Output the (x, y) coordinate of the center of the cell containing the given text.  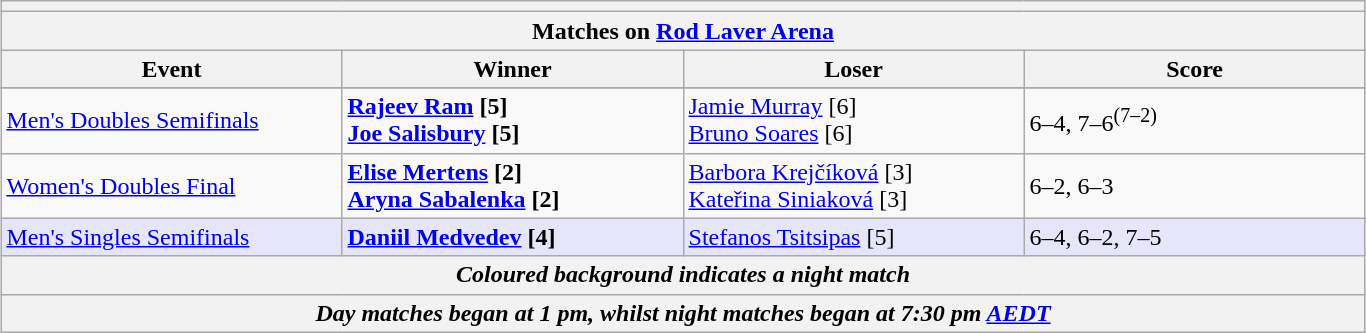
Score (1194, 69)
Rajeev Ram [5] Joe Salisbury [5] (512, 120)
Coloured background indicates a night match (683, 275)
Event (172, 69)
Day matches began at 1 pm, whilst night matches began at 7:30 pm AEDT (683, 313)
Winner (512, 69)
Jamie Murray [6] Bruno Soares [6] (854, 120)
Men's Singles Semifinals (172, 237)
Barbora Krejčíková [3] Kateřina Siniaková [3] (854, 186)
6–4, 6–2, 7–5 (1194, 237)
Women's Doubles Final (172, 186)
Daniil Medvedev [4] (512, 237)
Loser (854, 69)
Matches on Rod Laver Arena (683, 31)
6–4, 7–6(7–2) (1194, 120)
Elise Mertens [2] Aryna Sabalenka [2] (512, 186)
Stefanos Tsitsipas [5] (854, 237)
6–2, 6–3 (1194, 186)
Men's Doubles Semifinals (172, 120)
